Pinpoint the cell where the given text exists, returning its (X, Y) midpoint coordinate. 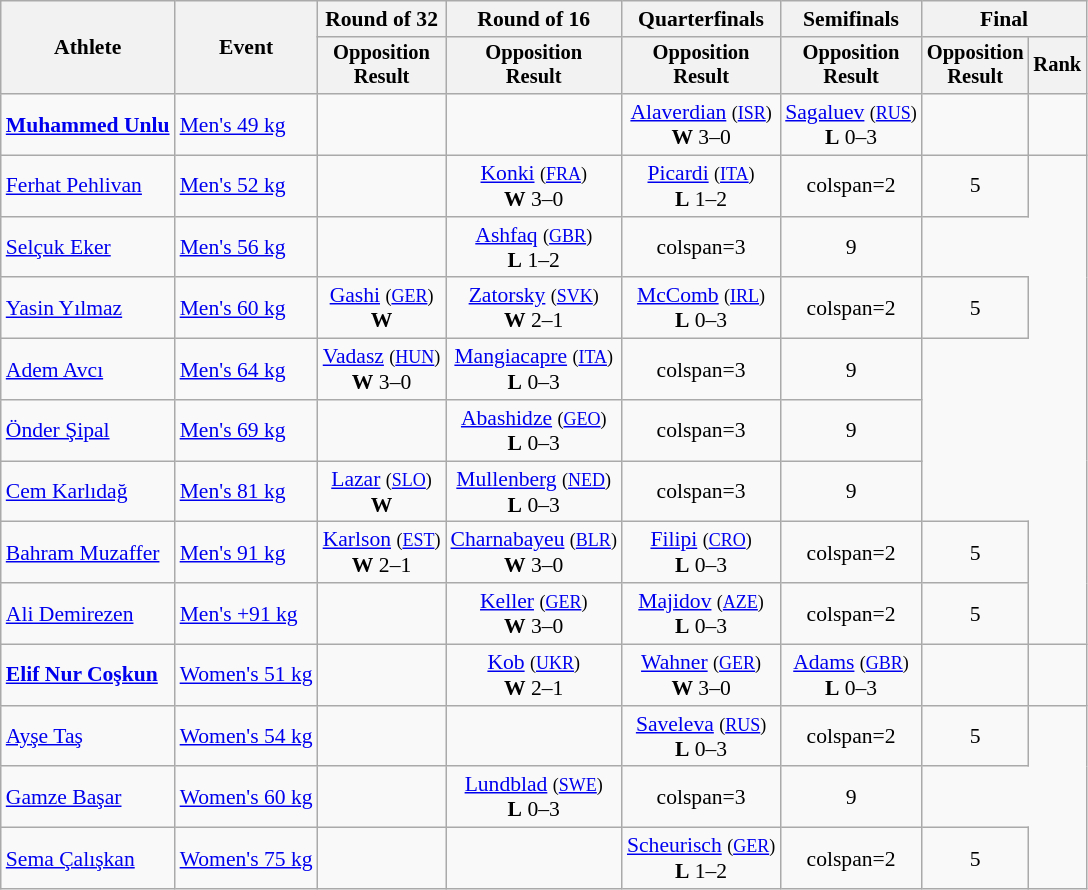
Selçuk Eker (88, 248)
Lundblad (SWE) L 0–3 (534, 798)
Zatorsky (SVK) W 2–1 (534, 308)
Abashidze (GEO) L 0–3 (534, 430)
Gashi (GER) W (382, 308)
Majidov (AZE) L 0–3 (701, 614)
Karlson (EST) W 2–1 (382, 552)
Rank (1057, 66)
Wahner (GER) W 3–0 (701, 676)
Sagaluev (RUS) L 0–3 (851, 124)
Men's 69 kg (246, 430)
Men's 60 kg (246, 308)
Mullenberg (NED) L 0–3 (534, 492)
Bahram Muzaffer (88, 552)
Konki (FRA) W 3–0 (534, 186)
Filipi (CRO) L 0–3 (701, 552)
Keller (GER) W 3–0 (534, 614)
Charnabayeu (BLR) W 3–0 (534, 552)
Alaverdian (ISR) W 3–0 (701, 124)
Yasin Yılmaz (88, 308)
Önder Şipal (88, 430)
Saveleva (RUS) L 0–3 (701, 736)
Vadasz (HUN) W 3–0 (382, 370)
Men's 52 kg (246, 186)
Ferhat Pehlivan (88, 186)
Men's 91 kg (246, 552)
Lazar (SLO) W (382, 492)
Women's 51 kg (246, 676)
Men's 81 kg (246, 492)
Sema Çalışkan (88, 858)
Round of 16 (534, 19)
Men's 56 kg (246, 248)
Cem Karlıdağ (88, 492)
McComb (IRL) L 0–3 (701, 308)
Men's 64 kg (246, 370)
Final (1004, 19)
Gamze Başar (88, 798)
Quarterfinals (701, 19)
Ashfaq (GBR) L 1–2 (534, 248)
Ali Demirezen (88, 614)
Mangiacapre (ITA) L 0–3 (534, 370)
Athlete (88, 48)
Kob (UKR) W 2–1 (534, 676)
Picardi (ITA) L 1–2 (701, 186)
Ayşe Taş (88, 736)
Women's 54 kg (246, 736)
Women's 60 kg (246, 798)
Adams (GBR) L 0–3 (851, 676)
Round of 32 (382, 19)
Women's 75 kg (246, 858)
Men's 49 kg (246, 124)
Adem Avcı (88, 370)
Elif Nur Coşkun (88, 676)
Semifinals (851, 19)
Event (246, 48)
Muhammed Unlu (88, 124)
Scheurisch (GER) L 1–2 (701, 858)
Men's +91 kg (246, 614)
